Return the (x, y) coordinate for the center point of the cell that contains the specified text.  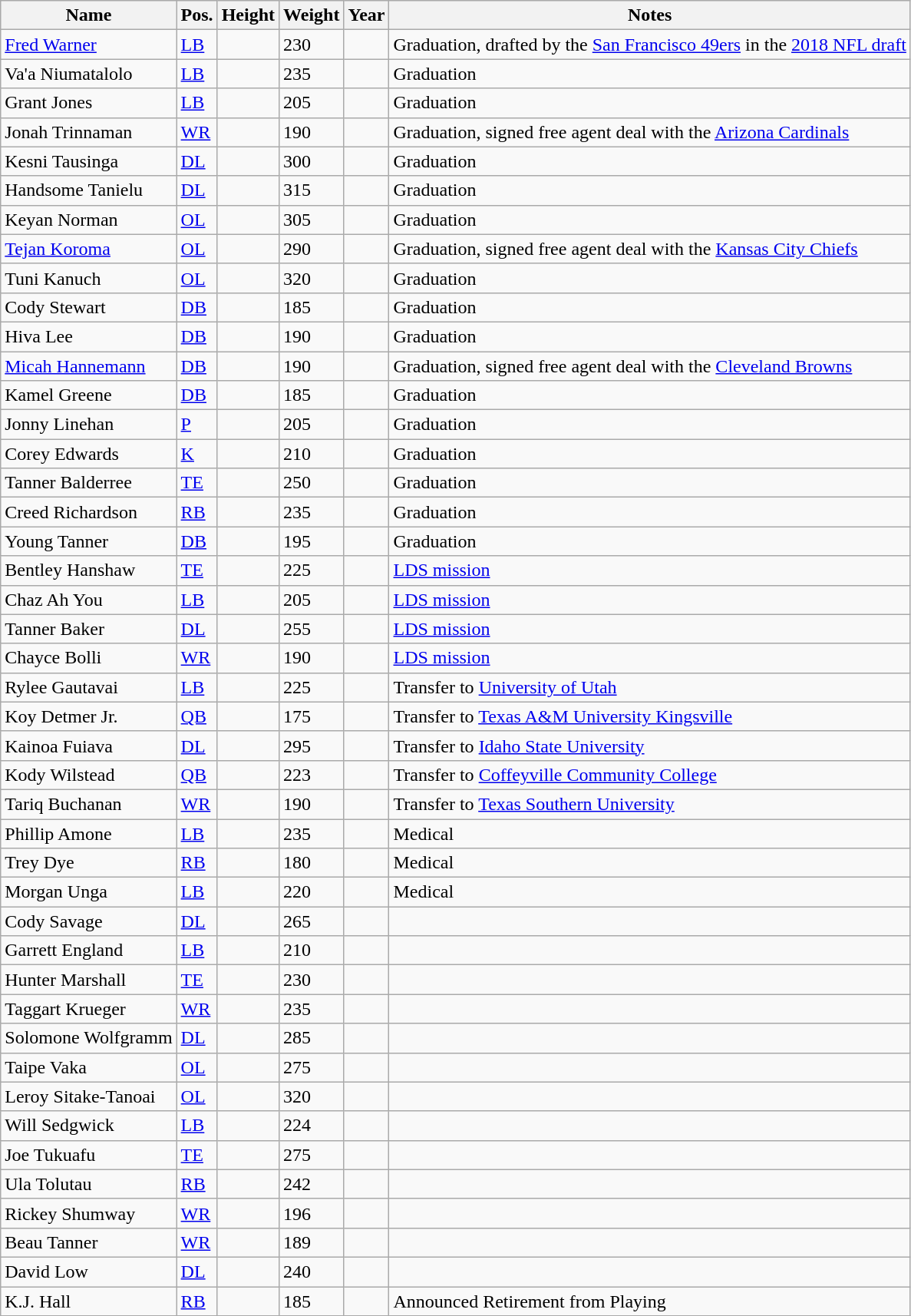
Graduation, drafted by the San Francisco 49ers in the 2018 NFL draft (649, 45)
195 (312, 541)
Will Sedgwick (89, 1126)
Transfer to Idaho State University (649, 746)
Joe Tukuafu (89, 1155)
Young Tanner (89, 541)
Fred Warner (89, 45)
Transfer to University of Utah (649, 687)
Beau Tanner (89, 1242)
Tanner Baker (89, 629)
Graduation, signed free agent deal with the Arizona Cardinals (649, 132)
300 (312, 161)
Cody Stewart (89, 307)
180 (312, 863)
Year (367, 15)
305 (312, 220)
K.J. Hall (89, 1301)
Trey Dye (89, 863)
255 (312, 629)
Taggart Krueger (89, 1009)
Creed Richardson (89, 512)
Announced Retirement from Playing (649, 1301)
Kamel Greene (89, 395)
Micah Hannemann (89, 366)
Tejan Koroma (89, 249)
196 (312, 1213)
242 (312, 1184)
315 (312, 190)
Morgan Unga (89, 892)
Koy Detmer Jr. (89, 716)
Jonny Linehan (89, 425)
K (196, 454)
Garrett England (89, 951)
220 (312, 892)
Transfer to Texas A&M University Kingsville (649, 716)
240 (312, 1271)
Hunter Marshall (89, 980)
Hiva Lee (89, 336)
Ula Tolutau (89, 1184)
Weight (312, 15)
Transfer to Texas Southern University (649, 804)
Notes (649, 15)
295 (312, 746)
Name (89, 15)
Handsome Tanielu (89, 190)
175 (312, 716)
Solomone Wolfgramm (89, 1038)
Graduation, signed free agent deal with the Cleveland Browns (649, 366)
290 (312, 249)
Height (248, 15)
Rickey Shumway (89, 1213)
Chaz Ah You (89, 600)
285 (312, 1038)
Transfer to Coffeyville Community College (649, 775)
Kainoa Fuiava (89, 746)
Kody Wilstead (89, 775)
Leroy Sitake-Tanoai (89, 1096)
Cody Savage (89, 921)
224 (312, 1126)
Tuni Kanuch (89, 278)
Tariq Buchanan (89, 804)
Tanner Balderree (89, 483)
Corey Edwards (89, 454)
250 (312, 483)
Keyan Norman (89, 220)
189 (312, 1242)
Jonah Trinnaman (89, 132)
Chayce Bolli (89, 658)
Pos. (196, 15)
Taipe Vaka (89, 1067)
Va'a Niumatalolo (89, 74)
David Low (89, 1271)
P (196, 425)
265 (312, 921)
Rylee Gautavai (89, 687)
Bentley Hanshaw (89, 570)
Phillip Amone (89, 833)
223 (312, 775)
Kesni Tausinga (89, 161)
Grant Jones (89, 103)
Graduation, signed free agent deal with the Kansas City Chiefs (649, 249)
